Identify which cell holds the provided text, then report its (x, y) central coordinate. 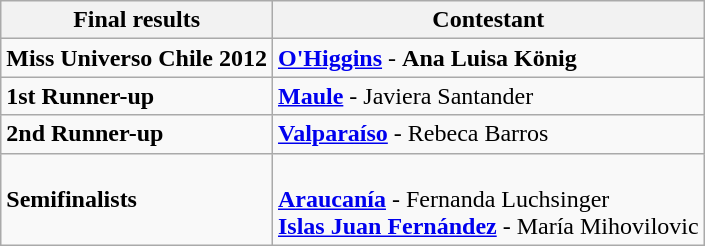
Semifinalists (137, 199)
Maule - Javiera Santander (488, 96)
2nd Runner-up (137, 134)
Contestant (488, 20)
Araucanía - Fernanda Luchsinger Islas Juan Fernández - María Mihovilovic (488, 199)
O'Higgins - Ana Luisa König (488, 58)
Valparaíso - Rebeca Barros (488, 134)
1st Runner-up (137, 96)
Miss Universo Chile 2012 (137, 58)
Final results (137, 20)
